Find where the given text appears and provide that cell's center as [x, y] coordinate. 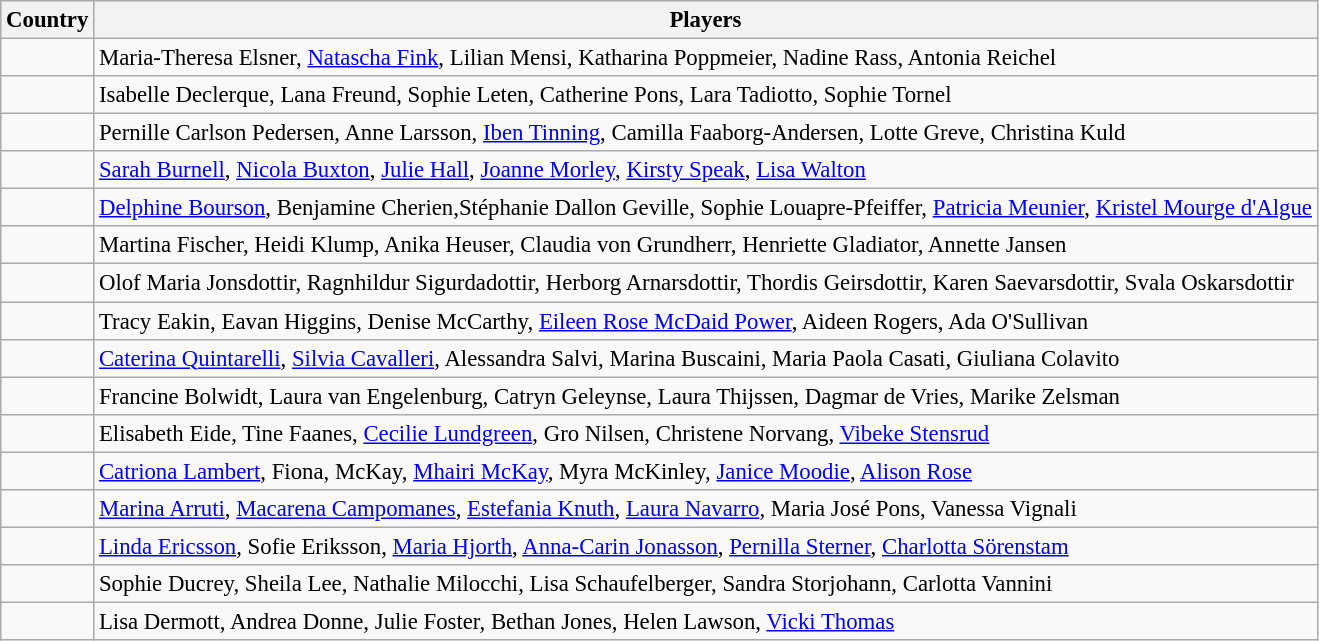
Isabelle Declerque, Lana Freund, Sophie Leten, Catherine Pons, Lara Tadiotto, Sophie Tornel [706, 95]
Catriona Lambert, Fiona, McKay, Mhairi McKay, Myra McKinley, Janice Moodie, Alison Rose [706, 471]
Lisa Dermott, Andrea Donne, Julie Foster, Bethan Jones, Helen Lawson, Vicki Thomas [706, 621]
Linda Ericsson, Sofie Eriksson, Maria Hjorth, Anna-Carin Jonasson, Pernilla Sterner, Charlotta Sörenstam [706, 546]
Marina Arruti, Macarena Campomanes, Estefania Knuth, Laura Navarro, Maria José Pons, Vanessa Vignali [706, 509]
Olof Maria Jonsdottir, Ragnhildur Sigurdadottir, Herborg Arnarsdottir, Thordis Geirsdottir, Karen Saevarsdottir, Svala Oskarsdottir [706, 283]
Tracy Eakin, Eavan Higgins, Denise McCarthy, Eileen Rose McDaid Power, Aideen Rogers, Ada O'Sullivan [706, 321]
Players [706, 20]
Sarah Burnell, Nicola Buxton, Julie Hall, Joanne Morley, Kirsty Speak, Lisa Walton [706, 170]
Delphine Bourson, Benjamine Cherien,Stéphanie Dallon Geville, Sophie Louapre-Pfeiffer, Patricia Meunier, Kristel Mourge d'Algue [706, 208]
Francine Bolwidt, Laura van Engelenburg, Catryn Geleynse, Laura Thijssen, Dagmar de Vries, Marike Zelsman [706, 396]
Martina Fischer, Heidi Klump, Anika Heuser, Claudia von Grundherr, Henriette Gladiator, Annette Jansen [706, 245]
Elisabeth Eide, Tine Faanes, Cecilie Lundgreen, Gro Nilsen, Christene Norvang, Vibeke Stensrud [706, 433]
Sophie Ducrey, Sheila Lee, Nathalie Milocchi, Lisa Schaufelberger, Sandra Storjohann, Carlotta Vannini [706, 584]
Maria-Theresa Elsner, Natascha Fink, Lilian Mensi, Katharina Poppmeier, Nadine Rass, Antonia Reichel [706, 58]
Caterina Quintarelli, Silvia Cavalleri, Alessandra Salvi, Marina Buscaini, Maria Paola Casati, Giuliana Colavito [706, 358]
Pernille Carlson Pedersen, Anne Larsson, Iben Tinning, Camilla Faaborg-Andersen, Lotte Greve, Christina Kuld [706, 133]
Country [48, 20]
